Pinpoint the cell where the given text exists, returning its [X, Y] midpoint coordinate. 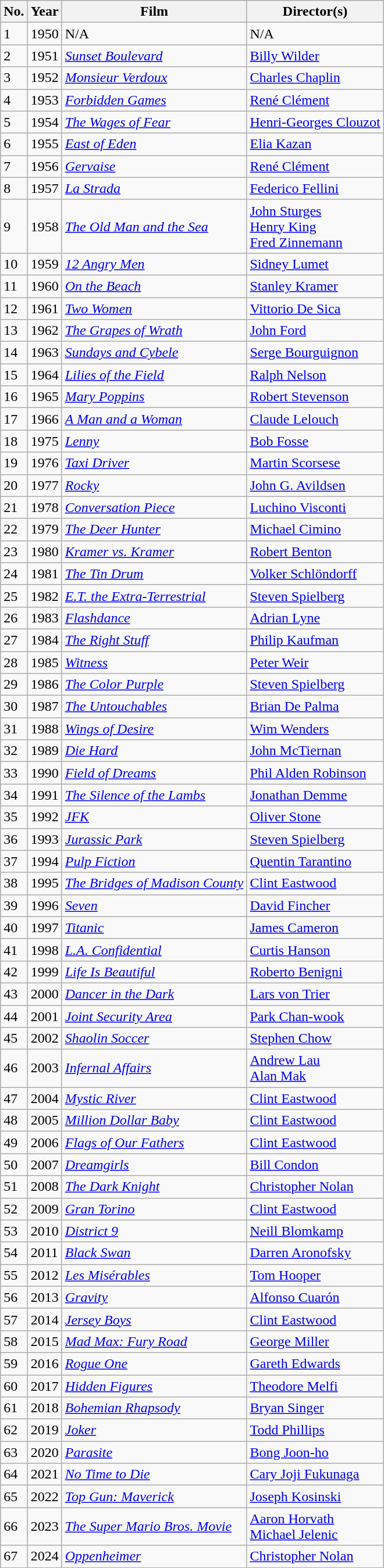
E.T. the Extra-Terrestrial [154, 596]
Stanley Kramer [315, 286]
A Man and a Woman [154, 419]
Monsieur Verdoux [154, 78]
2004 [44, 1098]
The Wages of Fear [154, 122]
1996 [44, 905]
1982 [44, 596]
Mad Max: Fury Road [154, 1341]
1980 [44, 552]
1983 [44, 618]
Kramer vs. Kramer [154, 552]
2005 [44, 1120]
1994 [44, 861]
1988 [44, 729]
17 [14, 419]
19 [14, 463]
56 [14, 1297]
Lenny [154, 441]
2003 [44, 1068]
The Deer Hunter [154, 529]
Mystic River [154, 1098]
Film [154, 12]
Stephen Chow [315, 1039]
Flashdance [154, 618]
15 [14, 375]
1984 [44, 640]
Bong Joon-ho [315, 1452]
2015 [44, 1341]
Wim Wenders [315, 729]
Gareth Edwards [315, 1363]
1959 [44, 264]
George Miller [315, 1341]
Michael Cimino [315, 529]
26 [14, 618]
Park Chan-wook [315, 1016]
1960 [44, 286]
Gran Torino [154, 1209]
Theodore Melfi [315, 1386]
30 [14, 707]
Tom Hooper [315, 1275]
50 [14, 1165]
The Old Man and the Sea [154, 226]
12 [14, 309]
Pulp Fiction [154, 861]
1952 [44, 78]
L.A. Confidential [154, 950]
Les Misérables [154, 1275]
1998 [44, 950]
27 [14, 640]
29 [14, 685]
Todd Phillips [315, 1430]
Two Women [154, 309]
1993 [44, 839]
The Dark Knight [154, 1187]
Seven [154, 905]
Rogue One [154, 1363]
59 [14, 1363]
7 [14, 166]
1950 [44, 34]
Dreamgirls [154, 1165]
David Fincher [315, 905]
1986 [44, 685]
The Grapes of Wrath [154, 331]
39 [14, 905]
No. [14, 12]
18 [14, 441]
25 [14, 596]
JFK [154, 817]
Volker Schlöndorff [315, 574]
Oppenheimer [154, 1556]
Curtis Hanson [315, 950]
61 [14, 1408]
1954 [44, 122]
2002 [44, 1039]
Million Dollar Baby [154, 1120]
Parasite [154, 1452]
28 [14, 662]
2024 [44, 1556]
45 [14, 1039]
Adrian Lyne [315, 618]
1975 [44, 441]
44 [14, 1016]
2014 [44, 1319]
Luchino Visconti [315, 507]
40 [14, 928]
The Tin Drum [154, 574]
2013 [44, 1297]
Rocky [154, 485]
Life Is Beautiful [154, 972]
1957 [44, 188]
The Right Stuff [154, 640]
2011 [44, 1253]
1951 [44, 56]
John SturgesHenry KingFred Zinnemann [315, 226]
The Color Purple [154, 685]
Bryan Singer [315, 1408]
2000 [44, 994]
Wings of Desire [154, 729]
Martin Scorsese [315, 463]
1995 [44, 883]
41 [14, 950]
Lars von Trier [315, 994]
24 [14, 574]
Andrew LauAlan Mak [315, 1068]
1976 [44, 463]
67 [14, 1556]
Charles Chaplin [315, 78]
57 [14, 1319]
54 [14, 1253]
21 [14, 507]
Conversation Piece [154, 507]
1965 [44, 397]
1955 [44, 144]
1987 [44, 707]
1978 [44, 507]
District 9 [154, 1231]
2006 [44, 1143]
Joker [154, 1430]
5 [14, 122]
2022 [44, 1497]
2010 [44, 1231]
2 [14, 56]
47 [14, 1098]
51 [14, 1187]
46 [14, 1068]
Titanic [154, 928]
Jonathan Demme [315, 795]
Brian De Palma [315, 707]
33 [14, 773]
64 [14, 1474]
East of Eden [154, 144]
49 [14, 1143]
Robert Benton [315, 552]
Taxi Driver [154, 463]
Claude Lelouch [315, 419]
Quentin Tarantino [315, 861]
Bill Condon [315, 1165]
Flags of Our Fathers [154, 1143]
1985 [44, 662]
37 [14, 861]
1999 [44, 972]
1962 [44, 331]
58 [14, 1341]
The Silence of the Lambs [154, 795]
3 [14, 78]
42 [14, 972]
The Untouchables [154, 707]
Dancer in the Dark [154, 994]
Mary Poppins [154, 397]
The Super Mario Bros. Movie [154, 1526]
Sundays and Cybele [154, 353]
2021 [44, 1474]
16 [14, 397]
1991 [44, 795]
Peter Weir [315, 662]
52 [14, 1209]
1992 [44, 817]
31 [14, 729]
Director(s) [315, 12]
Alfonso Cuarón [315, 1297]
9 [14, 226]
Lilies of the Field [154, 375]
Joseph Kosinski [315, 1497]
8 [14, 188]
1977 [44, 485]
1990 [44, 773]
Black Swan [154, 1253]
1997 [44, 928]
Infernal Affairs [154, 1068]
4 [14, 100]
Robert Stevenson [315, 397]
Sidney Lumet [315, 264]
Top Gun: Maverick [154, 1497]
38 [14, 883]
Vittorio De Sica [315, 309]
23 [14, 552]
Federico Fellini [315, 188]
1956 [44, 166]
Ralph Nelson [315, 375]
On the Beach [154, 286]
1963 [44, 353]
Gravity [154, 1297]
Henri-Georges Clouzot [315, 122]
John McTiernan [315, 751]
22 [14, 529]
1964 [44, 375]
1953 [44, 100]
2019 [44, 1430]
35 [14, 817]
36 [14, 839]
Jersey Boys [154, 1319]
1966 [44, 419]
13 [14, 331]
1989 [44, 751]
The Bridges of Madison County [154, 883]
Billy Wilder [315, 56]
10 [14, 264]
1961 [44, 309]
Forbidden Games [154, 100]
Year [44, 12]
Philip Kaufman [315, 640]
Die Hard [154, 751]
6 [14, 144]
1958 [44, 226]
1 [14, 34]
14 [14, 353]
65 [14, 1497]
34 [14, 795]
20 [14, 485]
2009 [44, 1209]
12 Angry Men [154, 264]
Sunset Boulevard [154, 56]
2007 [44, 1165]
63 [14, 1452]
John G. Avildsen [315, 485]
Jurassic Park [154, 839]
Field of Dreams [154, 773]
Phil Alden Robinson [315, 773]
Cary Joji Fukunaga [315, 1474]
No Time to Die [154, 1474]
Gervaise [154, 166]
Roberto Benigni [315, 972]
62 [14, 1430]
Bob Fosse [315, 441]
James Cameron [315, 928]
60 [14, 1386]
2001 [44, 1016]
Joint Security Area [154, 1016]
2020 [44, 1452]
2017 [44, 1386]
Shaolin Soccer [154, 1039]
66 [14, 1526]
11 [14, 286]
Elia Kazan [315, 144]
43 [14, 994]
48 [14, 1120]
Witness [154, 662]
Neill Blomkamp [315, 1231]
1981 [44, 574]
32 [14, 751]
55 [14, 1275]
Serge Bourguignon [315, 353]
Hidden Figures [154, 1386]
2018 [44, 1408]
2023 [44, 1526]
1979 [44, 529]
2008 [44, 1187]
Aaron HorvathMichael Jelenic [315, 1526]
2016 [44, 1363]
Oliver Stone [315, 817]
53 [14, 1231]
2012 [44, 1275]
Bohemian Rhapsody [154, 1408]
La Strada [154, 188]
John Ford [315, 331]
Darren Aronofsky [315, 1253]
